Output the (x, y) coordinate of the center of the cell containing the given text.  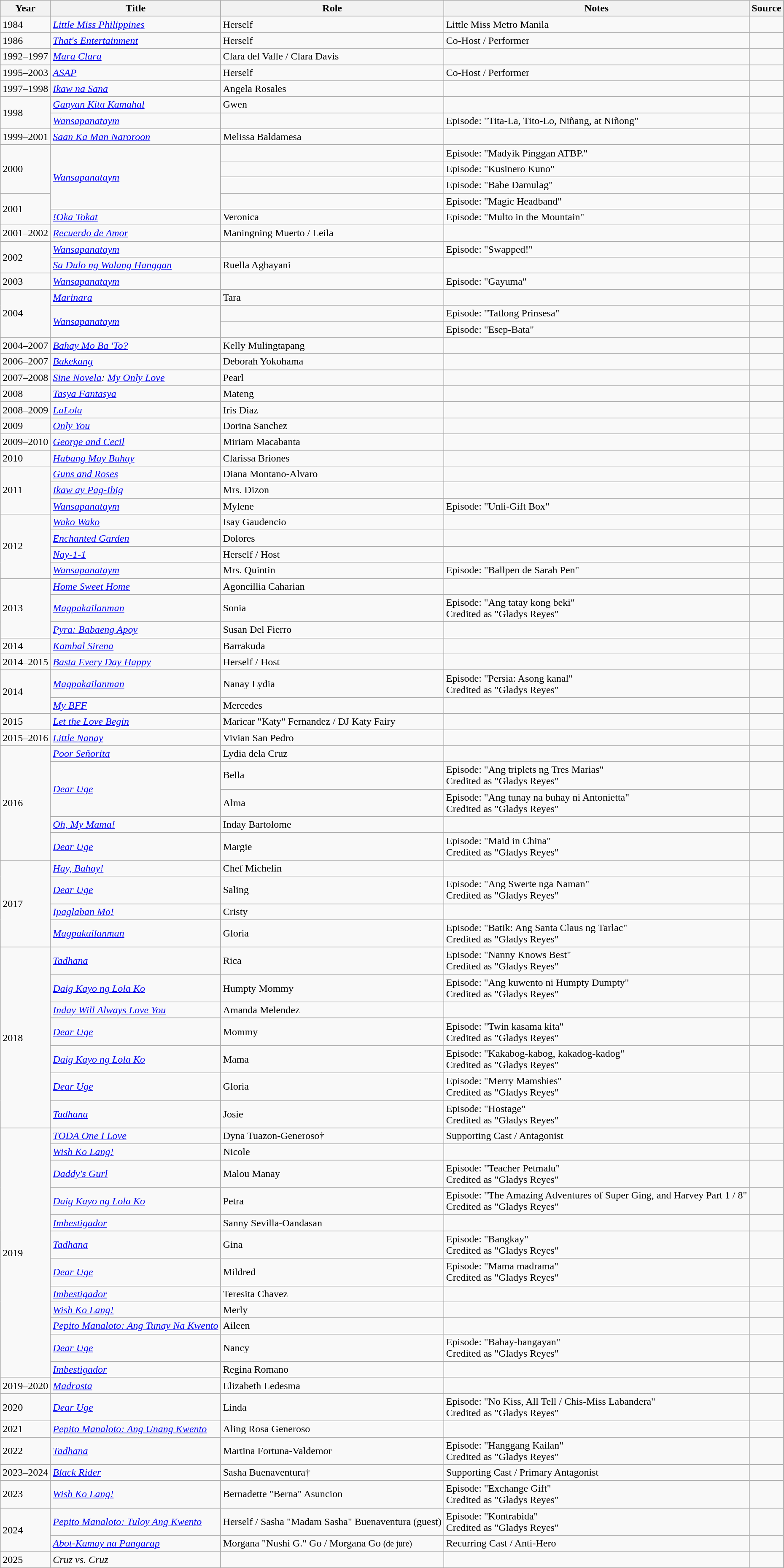
Ruella Agbayani (332, 265)
Pearl (332, 378)
Episode: "Esep-Bata" (596, 329)
Bella (332, 775)
Abot-Kamay na Pangarap (136, 1544)
Episode: "Ang triplets ng Tres Marias" Credited as "Gladys Reyes" (596, 775)
Ikaw ay Pag-Ibig (136, 490)
Episode: "Multo in the Mountain" (596, 217)
2008 (25, 394)
Maningning Muerto / Leila (332, 233)
1997–1998 (25, 89)
2018 (25, 1037)
Episode: "Kakabog-kabog, kakadog-kadog" Credited as "Gladys Reyes" (596, 1059)
2023–2024 (25, 1473)
Mama (332, 1059)
Nay-1-1 (136, 554)
Basta Every Day Happy (136, 662)
Episode: "Ang Swerte nga Naman" Credited as "Gladys Reyes" (596, 890)
Aling Rosa Generoso (332, 1429)
Bernadette "Berna" Asuncion (332, 1494)
Daddy's Gurl (136, 1174)
Episode: "Nanny Knows Best" Credited as "Gladys Reyes" (596, 961)
Mateng (332, 394)
2007–2008 (25, 378)
Dorina Sanchez (332, 426)
Isay Gaudencio (332, 522)
Mercedes (332, 705)
2016 (25, 803)
Supporting Cast / Antagonist (596, 1136)
Episode: "Bahay-bangayan" Credited as "Gladys Reyes" (596, 1347)
Episode: "Ang tatay kong beki" Credited as "Gladys Reyes" (596, 608)
Episode: "Exchange Gift" Credited as "Gladys Reyes" (596, 1494)
Clarissa Briones (332, 458)
Episode: "Babe Damulag" (596, 185)
Episode: "Ang kuwento ni Humpty Dumpty" Credited as "Gladys Reyes" (596, 988)
Episode: "The Amazing Adventures of Super Ging, and Harvey Part 1 / 8" Credited as "Gladys Reyes" (596, 1201)
Episode: "Maid in China" Credited as "Gladys Reyes" (596, 846)
Episode: "Mama madrama" Credited as "Gladys Reyes" (596, 1272)
Pyra: Babaeng Apoy (136, 630)
Mildred (332, 1272)
Pepito Manaloto: Tuloy Ang Kwento (136, 1522)
Bahay Mo Ba 'To? (136, 345)
2019 (25, 1253)
Episode: "Swapped!" (596, 249)
2004–2007 (25, 345)
Marinara (136, 297)
Lydia dela Cruz (332, 754)
Teresita Chavez (332, 1294)
2004 (25, 313)
Only You (136, 426)
Episode: "Kusinero Kuno" (596, 169)
2013 (25, 608)
Habang May Buhay (136, 458)
Episode: "Teacher Petmalu" Credited as "Gladys Reyes" (596, 1174)
Home Sweet Home (136, 586)
Veronica (332, 217)
2009 (25, 426)
Source (767, 8)
Ikaw na Sana (136, 89)
2010 (25, 458)
Little Miss Metro Manila (596, 24)
Saling (332, 890)
Melissa Baldamesa (332, 137)
Iris Diaz (332, 410)
Episode: "Hanggang Kailan" Credited as "Gladys Reyes" (596, 1450)
Dolores (332, 538)
2019–2020 (25, 1385)
Agoncillia Caharian (332, 586)
Nancy (332, 1347)
Maricar "Katy" Fernandez / DJ Katy Fairy (332, 721)
Margie (332, 846)
Black Rider (136, 1473)
Supporting Cast / Primary Antagonist (596, 1473)
1999–2001 (25, 137)
2011 (25, 490)
Mrs. Dizon (332, 490)
TODA One I Love (136, 1136)
Vivian San Pedro (332, 738)
Mara Clara (136, 57)
Little Nanay (136, 738)
Kambal Sirena (136, 646)
2006–2007 (25, 362)
Kelly Mulingtapang (332, 345)
2002 (25, 257)
Episode: "Unli-Gift Box" (596, 506)
Herself / Sasha "Madam Sasha" Buenaventura (guest) (332, 1522)
Episode: "Madyik Pinggan ATBP." (596, 153)
Little Miss Philippines (136, 24)
Mylene (332, 506)
Episode: "Gayuma" (596, 281)
2014–2015 (25, 662)
2000 (25, 169)
2001–2002 (25, 233)
Diana Montano-Alvaro (332, 474)
Nicole (332, 1152)
Malou Manay (332, 1174)
Guns and Roses (136, 474)
1998 (25, 113)
Episode: "Ang tunay na buhay ni Antonietta" Credited as "Gladys Reyes" (596, 803)
Alma (332, 803)
2025 (25, 1560)
Sasha Buenaventura† (332, 1473)
Nanay Lydia (332, 683)
Episode: "Kontrabida" Credited as "Gladys Reyes" (596, 1522)
Cristy (332, 912)
Elizabeth Ledesma (332, 1385)
That's Entertainment (136, 40)
ASAP (136, 73)
Title (136, 8)
2003 (25, 281)
Linda (332, 1407)
Year (25, 8)
Mommy (332, 1032)
Martina Fortuna-Valdemor (332, 1450)
Episode: "Batik: Ang Santa Claus ng Tarlac" Credited as "Gladys Reyes" (596, 933)
Amanda Melendez (332, 1010)
2009–2010 (25, 442)
Ganyan Kita Kamahal (136, 105)
Cruz vs. Cruz (136, 1560)
Sa Dulo ng Walang Hanggan (136, 265)
!Oka Tokat (136, 217)
Chef Michelin (332, 868)
2015–2016 (25, 738)
Gwen (332, 105)
2008–2009 (25, 410)
Let the Love Begin (136, 721)
Episode: "Hostage" Credited as "Gladys Reyes" (596, 1114)
Barrakuda (332, 646)
2024 (25, 1530)
Rica (332, 961)
Inday Will Always Love You (136, 1010)
Tara (332, 297)
Sanny Sevilla-Oandasan (332, 1223)
Pepito Manaloto: Ang Unang Kwento (136, 1429)
Episode: "Tita-La, Tito-Lo, Niñang, at Niñong" (596, 121)
1995–2003 (25, 73)
Recuerdo de Amor (136, 233)
George and Cecil (136, 442)
1992–1997 (25, 57)
Oh, My Mama! (136, 825)
Clara del Valle / Clara Davis (332, 57)
Petra (332, 1201)
2012 (25, 546)
Episode: "Twin kasama kita" Credited as "Gladys Reyes" (596, 1032)
Notes (596, 8)
Mrs. Quintin (332, 570)
Madrasta (136, 1385)
2015 (25, 721)
Humpty Mommy (332, 988)
1986 (25, 40)
Susan Del Fierro (332, 630)
Miriam Macabanta (332, 442)
2017 (25, 904)
Sine Novela: My Only Love (136, 378)
Enchanted Garden (136, 538)
Episode: "Persia: Asong kanal" Credited as "Gladys Reyes" (596, 683)
Sonia (332, 608)
2022 (25, 1450)
Saan Ka Man Naroroon (136, 137)
2021 (25, 1429)
Merly (332, 1310)
Bakekang (136, 362)
LaLola (136, 410)
My BFF (136, 705)
Wako Wako (136, 522)
Episode: "Tatlong Prinsesa" (596, 313)
Inday Bartolome (332, 825)
Episode: "Bangkay" Credited as "Gladys Reyes" (596, 1244)
Tasya Fantasya (136, 394)
Morgana "Nushi G." Go / Morgana Go (de jure) (332, 1544)
2001 (25, 209)
Episode: "Ballpen de Sarah Pen" (596, 570)
2023 (25, 1494)
Josie (332, 1114)
Hay, Bahay! (136, 868)
Pepito Manaloto: Ang Tunay Na Kwento (136, 1326)
Dyna Tuazon-Generoso† (332, 1136)
Ipaglaban Mo! (136, 912)
Gina (332, 1244)
Role (332, 8)
Poor Señorita (136, 754)
Regina Romano (332, 1369)
Aileen (332, 1326)
Angela Rosales (332, 89)
2020 (25, 1407)
Recurring Cast / Anti-Hero (596, 1544)
Episode: "Merry Mamshies" Credited as "Gladys Reyes" (596, 1087)
Episode: "Magic Headband" (596, 201)
Deborah Yokohama (332, 362)
Episode: "No Kiss, All Tell / Chis-Miss Labandera" Credited as "Gladys Reyes" (596, 1407)
1984 (25, 24)
